Capture the cell that displays the provided text and extract its [X, Y] central coordinate. 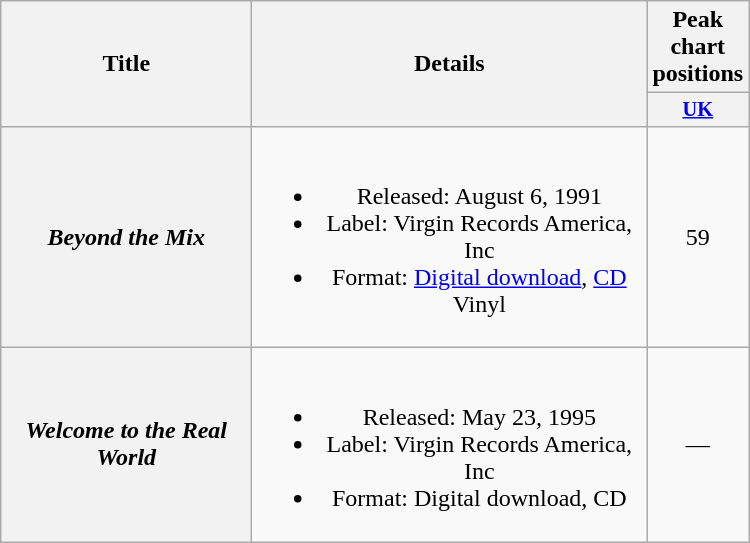
Released: May 23, 1995Label: Virgin Records America, IncFormat: Digital download, CD [450, 445]
Released: August 6, 1991Label: Virgin Records America, IncFormat: Digital download, CD Vinyl [450, 236]
— [698, 445]
Beyond the Mix [126, 236]
59 [698, 236]
Peak chart positions [698, 47]
Welcome to the Real World [126, 445]
Details [450, 64]
Title [126, 64]
UK [698, 110]
